For the text-containing cell, return its midpoint in (X, Y) coordinate format. 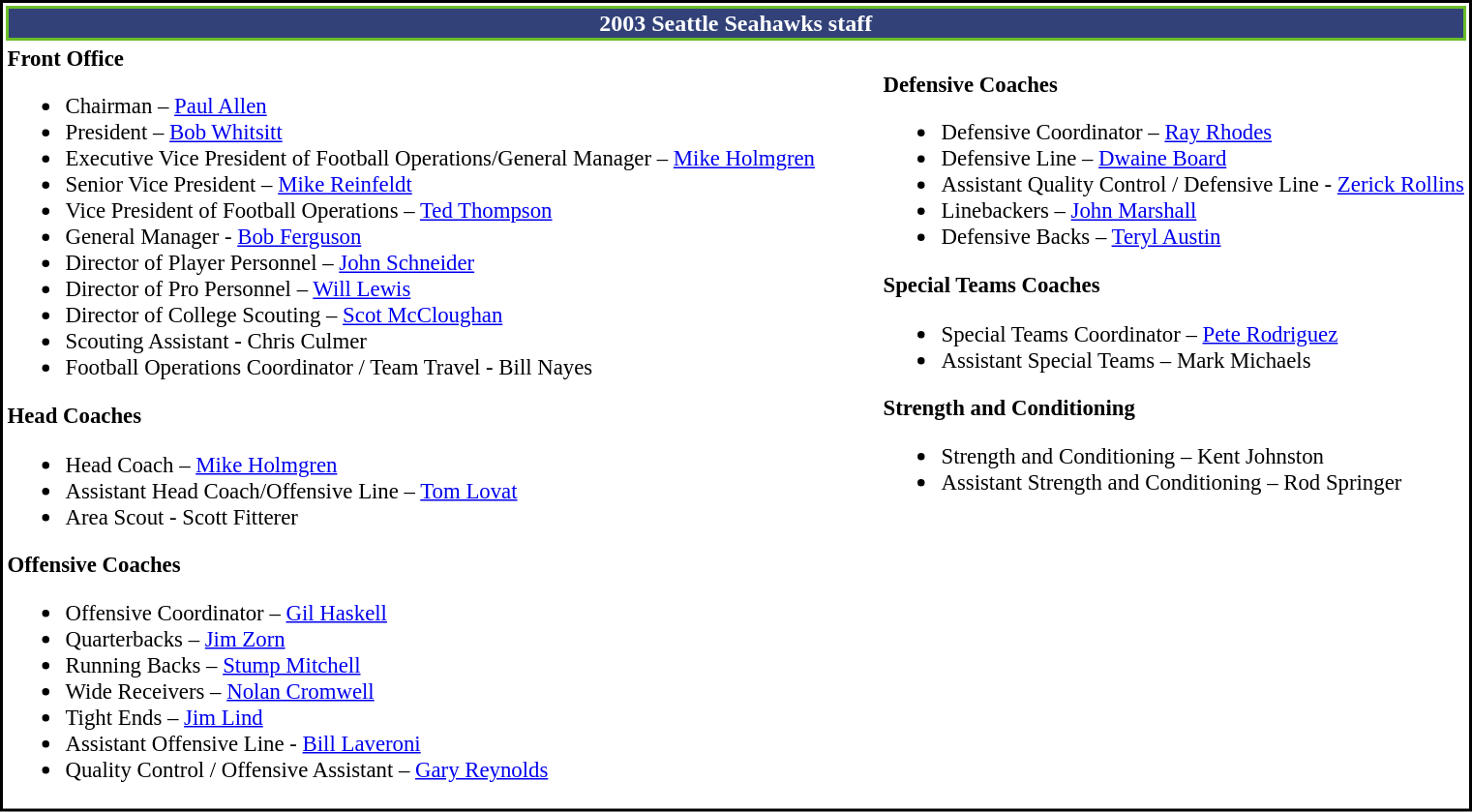
2003 Seattle Seahawks staff (736, 23)
